Find where the given text appears and provide that cell's center as (x, y) coordinate. 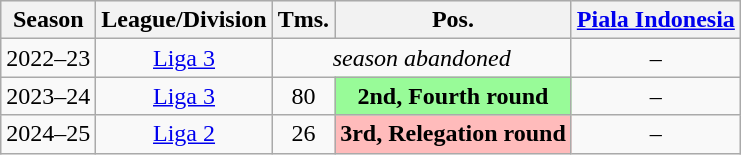
2023–24 (48, 96)
26 (303, 134)
2022–23 (48, 58)
Season (48, 20)
Liga 2 (184, 134)
League/Division (184, 20)
2024–25 (48, 134)
Tms. (303, 20)
Pos. (454, 20)
3rd, Relegation round (454, 134)
Piala Indonesia (656, 20)
season abandoned (422, 58)
80 (303, 96)
2nd, Fourth round (454, 96)
